Pinpoint the cell where the given text exists, returning its [x, y] midpoint coordinate. 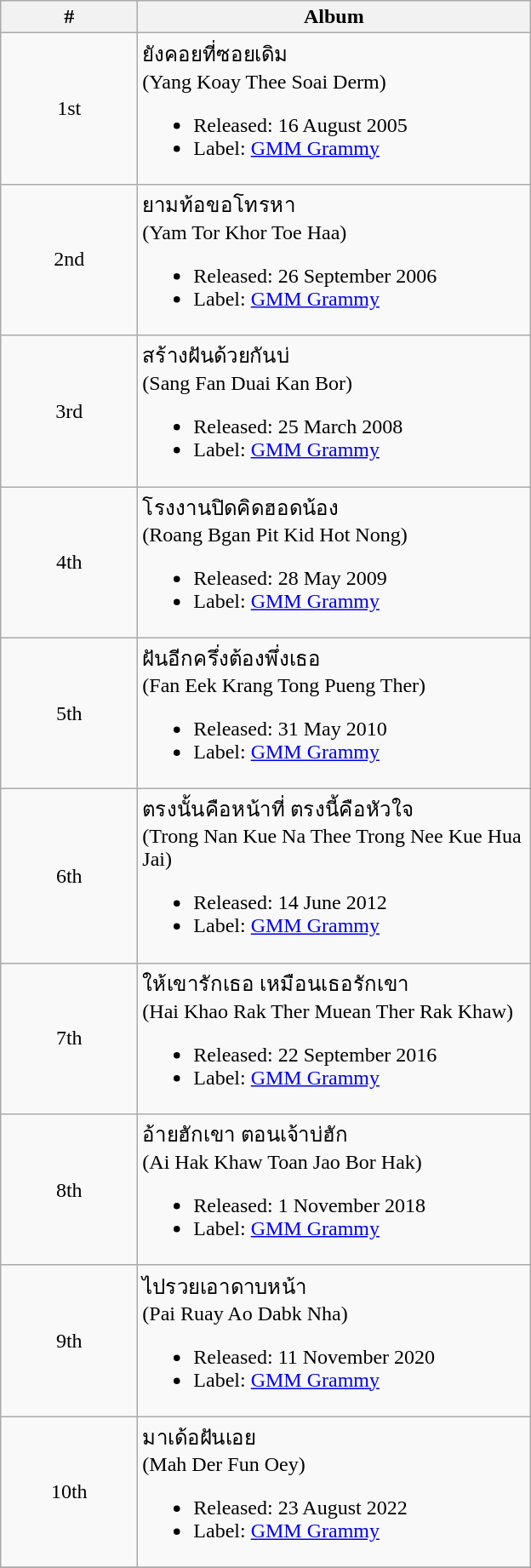
ยามท้อขอโทรหา(Yam Tor Khor Toe Haa)Released: 26 September 2006Label: GMM Grammy [334, 260]
8th [70, 1190]
6th [70, 877]
3rd [70, 411]
5th [70, 713]
2nd [70, 260]
4th [70, 563]
ให้เขารักเธอ เหมือนเธอรักเขา(Hai Khao Rak Ther Muean Ther Rak Khaw)Released: 22 September 2016Label: GMM Grammy [334, 1039]
7th [70, 1039]
ไปรวยเอาดาบหน้า(Pai Ruay Ao Dabk Nha)Released: 11 November 2020Label: GMM Grammy [334, 1341]
ฝันอีกครึ่งต้องพึ่งเธอ(Fan Eek Krang Tong Pueng Ther)Released: 31 May 2010Label: GMM Grammy [334, 713]
Album [334, 17]
อ้ายฮักเขา ตอนเจ้าบ่ฮัก(Ai Hak Khaw Toan Jao Bor Hak)Released: 1 November 2018Label: GMM Grammy [334, 1190]
สร้างฝันด้วยกันบ่(Sang Fan Duai Kan Bor)Released: 25 March 2008Label: GMM Grammy [334, 411]
ตรงนั้นคือหน้าที่ ตรงนี้คือหัวใจ(Trong Nan Kue Na Thee Trong Nee Kue Hua Jai)Released: 14 June 2012Label: GMM Grammy [334, 877]
โรงงานปิดคิดฮอดน้อง(Roang Bgan Pit Kid Hot Nong)Released: 28 May 2009Label: GMM Grammy [334, 563]
9th [70, 1341]
10th [70, 1492]
1st [70, 109]
มาเด้อฝันเอย(Mah Der Fun Oey)Released: 23 August 2022Label: GMM Grammy [334, 1492]
ยังคอยที่ซอยเดิม(Yang Koay Thee Soai Derm)Released: 16 August 2005Label: GMM Grammy [334, 109]
# [70, 17]
